Locate the cell with the specified text and output its (x, y) center coordinate. 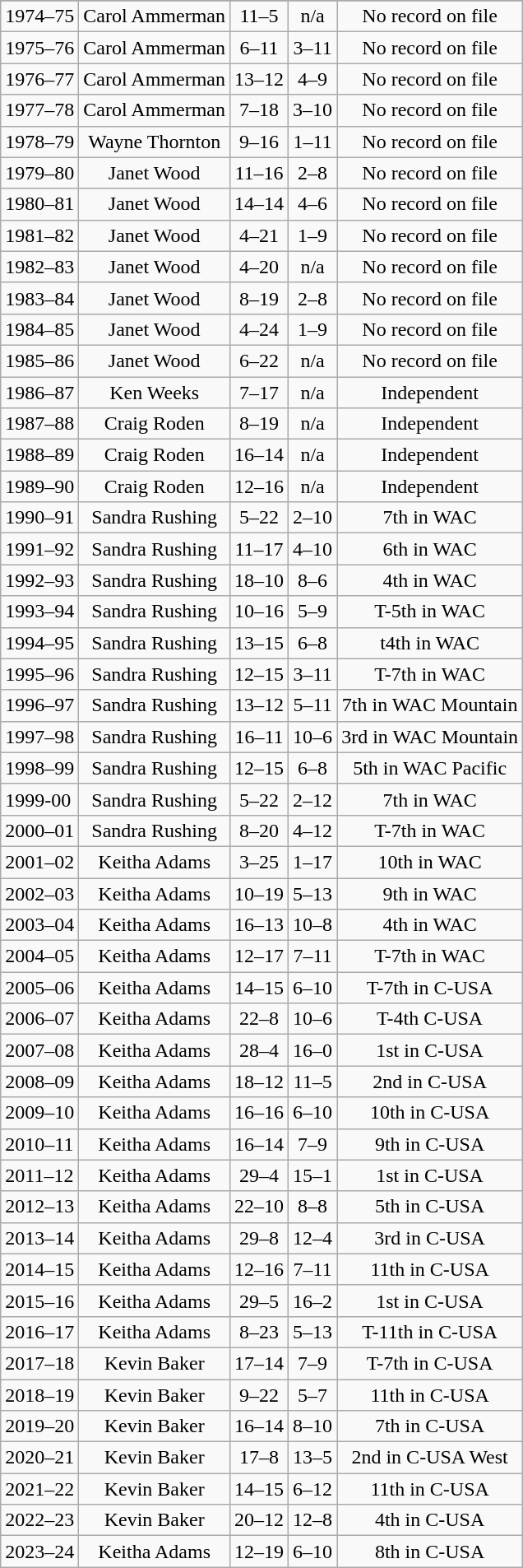
4–21 (260, 235)
8–23 (260, 1332)
1987–88 (39, 424)
2007–08 (39, 1050)
1976–77 (39, 79)
11–17 (260, 549)
1982–83 (39, 267)
29–8 (260, 1238)
Wayne Thornton (155, 142)
2000–01 (39, 831)
1986–87 (39, 393)
4–6 (312, 204)
2020–21 (39, 1458)
Ken Weeks (155, 393)
6–22 (260, 361)
10th in C-USA (430, 1113)
3rd in C-USA (430, 1238)
13–5 (312, 1458)
2nd in C-USA (430, 1082)
1994–95 (39, 643)
9th in WAC (430, 893)
16–11 (260, 737)
7th in WAC Mountain (430, 705)
29–5 (260, 1300)
T-5th in WAC (430, 612)
5–7 (312, 1395)
2004–05 (39, 956)
12–19 (260, 1552)
28–4 (260, 1050)
2012–13 (39, 1207)
2009–10 (39, 1113)
11–16 (260, 173)
17–14 (260, 1363)
16–2 (312, 1300)
16–0 (312, 1050)
1996–97 (39, 705)
3–25 (260, 862)
2nd in C-USA West (430, 1458)
1–11 (312, 142)
4–12 (312, 831)
16–16 (260, 1113)
10–19 (260, 893)
1980–81 (39, 204)
12–17 (260, 956)
7–18 (260, 110)
17–8 (260, 1458)
1978–79 (39, 142)
2006–07 (39, 1019)
T-4th C-USA (430, 1019)
9–16 (260, 142)
1988–89 (39, 455)
10th in WAC (430, 862)
1–17 (312, 862)
4–10 (312, 549)
12–8 (312, 1520)
2023–24 (39, 1552)
3–10 (312, 110)
1990–91 (39, 518)
2014–15 (39, 1269)
5–11 (312, 705)
8–10 (312, 1426)
2–10 (312, 518)
t4th in WAC (430, 643)
15–1 (312, 1175)
8–6 (312, 580)
8–20 (260, 831)
1991–92 (39, 549)
2002–03 (39, 893)
1989–90 (39, 486)
2010–11 (39, 1144)
1998–99 (39, 768)
16–13 (260, 925)
1999-00 (39, 799)
7–17 (260, 393)
2–12 (312, 799)
1984–85 (39, 329)
18–10 (260, 580)
2016–17 (39, 1332)
8–8 (312, 1207)
1993–94 (39, 612)
10–16 (260, 612)
22–10 (260, 1207)
1992–93 (39, 580)
1974–75 (39, 16)
1995–96 (39, 674)
T-11th in C-USA (430, 1332)
4th in C-USA (430, 1520)
2015–16 (39, 1300)
1975–76 (39, 48)
4–24 (260, 329)
8th in C-USA (430, 1552)
18–12 (260, 1082)
4–9 (312, 79)
1977–78 (39, 110)
22–8 (260, 1019)
2022–23 (39, 1520)
1985–86 (39, 361)
6–11 (260, 48)
10–8 (312, 925)
29–4 (260, 1175)
5th in WAC Pacific (430, 768)
6th in WAC (430, 549)
5–9 (312, 612)
2013–14 (39, 1238)
2019–20 (39, 1426)
9–22 (260, 1395)
2018–19 (39, 1395)
14–14 (260, 204)
2003–04 (39, 925)
5th in C-USA (430, 1207)
2017–18 (39, 1363)
7th in C-USA (430, 1426)
2011–12 (39, 1175)
12–4 (312, 1238)
1983–84 (39, 298)
20–12 (260, 1520)
1979–80 (39, 173)
1997–98 (39, 737)
9th in C-USA (430, 1144)
2021–22 (39, 1489)
1981–82 (39, 235)
3rd in WAC Mountain (430, 737)
2001–02 (39, 862)
6–12 (312, 1489)
4–20 (260, 267)
13–15 (260, 643)
2008–09 (39, 1082)
2005–06 (39, 988)
